Search for the cell housing the specified text and yield its [X, Y] center coordinate. 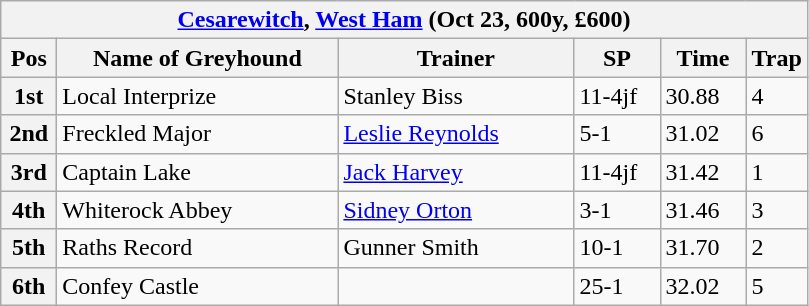
Jack Harvey [456, 172]
10-1 [617, 248]
5th [29, 248]
Leslie Reynolds [456, 134]
1st [29, 96]
Trap [776, 58]
2 [776, 248]
Pos [29, 58]
31.70 [703, 248]
SP [617, 58]
4th [29, 210]
Cesarewitch, West Ham (Oct 23, 600y, £600) [404, 20]
Captain Lake [198, 172]
5 [776, 286]
Sidney Orton [456, 210]
Confey Castle [198, 286]
30.88 [703, 96]
25-1 [617, 286]
Raths Record [198, 248]
31.46 [703, 210]
Whiterock Abbey [198, 210]
4 [776, 96]
Trainer [456, 58]
6th [29, 286]
Time [703, 58]
Gunner Smith [456, 248]
5-1 [617, 134]
Local Interprize [198, 96]
3rd [29, 172]
2nd [29, 134]
3-1 [617, 210]
31.42 [703, 172]
31.02 [703, 134]
3 [776, 210]
32.02 [703, 286]
Name of Greyhound [198, 58]
Freckled Major [198, 134]
1 [776, 172]
Stanley Biss [456, 96]
6 [776, 134]
